Return (X, Y) of the center of cell containing provided text 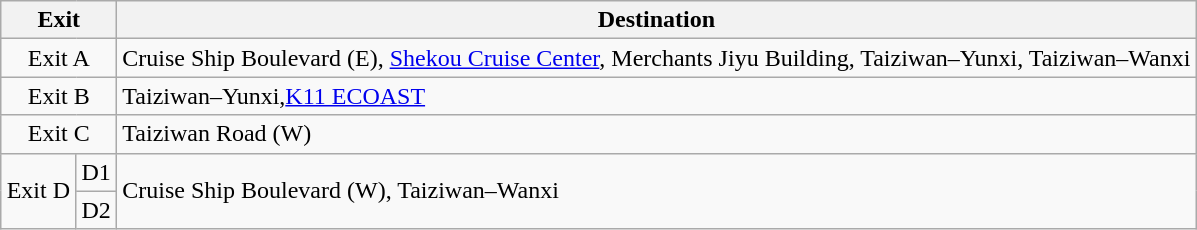
Exit A (59, 58)
Destination (656, 20)
Exit C (59, 134)
Cruise Ship Boulevard (E), Shekou Cruise Center, Merchants Jiyu Building, Taiziwan–Yunxi, Taiziwan–Wanxi (656, 58)
Taiziwan–Yunxi,K11 ECOAST (656, 96)
Cruise Ship Boulevard (W), Taiziwan–Wanxi (656, 191)
D1 (96, 172)
Exit (59, 20)
Exit B (59, 96)
Taiziwan Road (W) (656, 134)
Exit D (38, 191)
D2 (96, 210)
